Return the (X, Y) coordinate for the center point of the cell that contains the specified text.  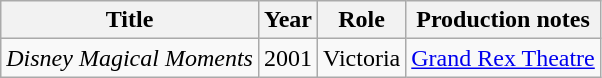
Year (288, 20)
Title (130, 20)
2001 (288, 58)
Grand Rex Theatre (504, 58)
Role (361, 20)
Victoria (361, 58)
Production notes (504, 20)
Disney Magical Moments (130, 58)
